From the cell containing the given text, extract its center point as [x, y] coordinate. 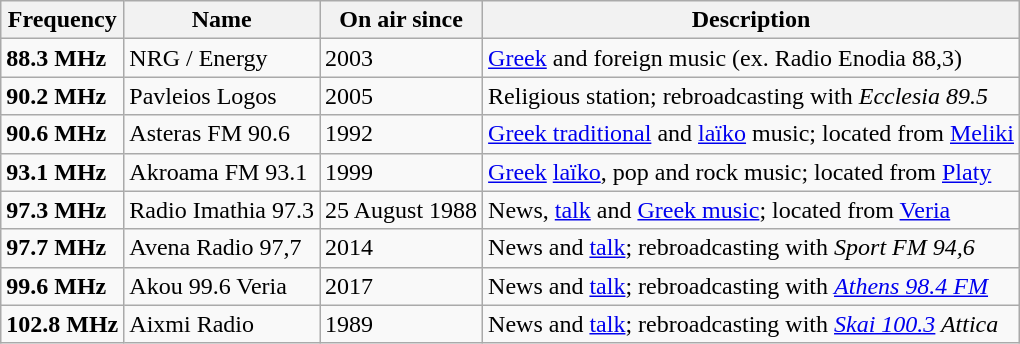
97.7 MHz [62, 248]
25 August 1988 [402, 210]
88.3 MHz [62, 58]
Aixmi Radio [222, 324]
2014 [402, 248]
1992 [402, 134]
1999 [402, 172]
Greek laïko, pop and rock music; located from Platy [752, 172]
NRG / Energy [222, 58]
Description [752, 20]
1989 [402, 324]
Radio Imathia 97.3 [222, 210]
99.6 MHz [62, 286]
Pavleios Logos [222, 96]
News, talk and Greek music; located from Veria [752, 210]
News and talk; rebroadcasting with Athens 98.4 FM [752, 286]
Name [222, 20]
Greek and foreign music (ex. Radio Enodia 88,3) [752, 58]
Greek traditional and laïko music; located from Meliki [752, 134]
2005 [402, 96]
102.8 MHz [62, 324]
2017 [402, 286]
93.1 MHz [62, 172]
Frequency [62, 20]
Religious station; rebroadcasting with Ecclesia 89.5 [752, 96]
Akroama FM 93.1 [222, 172]
News and talk; rebroadcasting with Sport FM 94,6 [752, 248]
97.3 MHz [62, 210]
On air since [402, 20]
90.6 MHz [62, 134]
Avena Radio 97,7 [222, 248]
Asteras FM 90.6 [222, 134]
News and talk; rebroadcasting with Skai 100.3 Attica [752, 324]
2003 [402, 58]
90.2 MHz [62, 96]
Akou 99.6 Veria [222, 286]
